Provide the (X, Y) coordinate of the cell's center where the given text is located.  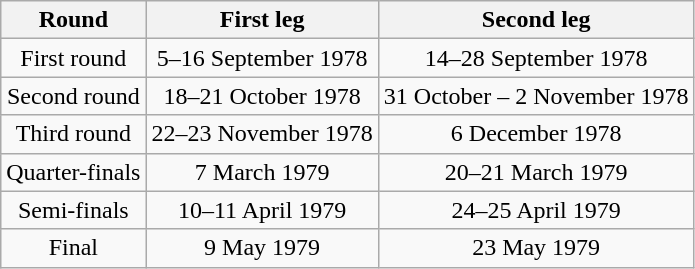
18–21 October 1978 (262, 96)
Second leg (536, 20)
5–16 September 1978 (262, 58)
6 December 1978 (536, 134)
Quarter-finals (74, 172)
Final (74, 248)
14–28 September 1978 (536, 58)
First leg (262, 20)
Semi-finals (74, 210)
10–11 April 1979 (262, 210)
Second round (74, 96)
20–21 March 1979 (536, 172)
23 May 1979 (536, 248)
31 October – 2 November 1978 (536, 96)
22–23 November 1978 (262, 134)
Third round (74, 134)
9 May 1979 (262, 248)
7 March 1979 (262, 172)
Round (74, 20)
24–25 April 1979 (536, 210)
First round (74, 58)
